Extract the (x, y) coordinate from the center of the cell holding the provided text.  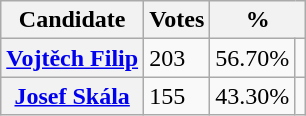
Josef Skála (72, 96)
43.30% (252, 96)
203 (177, 58)
% (258, 20)
Vojtěch Filip (72, 58)
56.70% (252, 58)
Candidate (72, 20)
155 (177, 96)
Votes (177, 20)
